For the text-containing cell, return its midpoint in (X, Y) coordinate format. 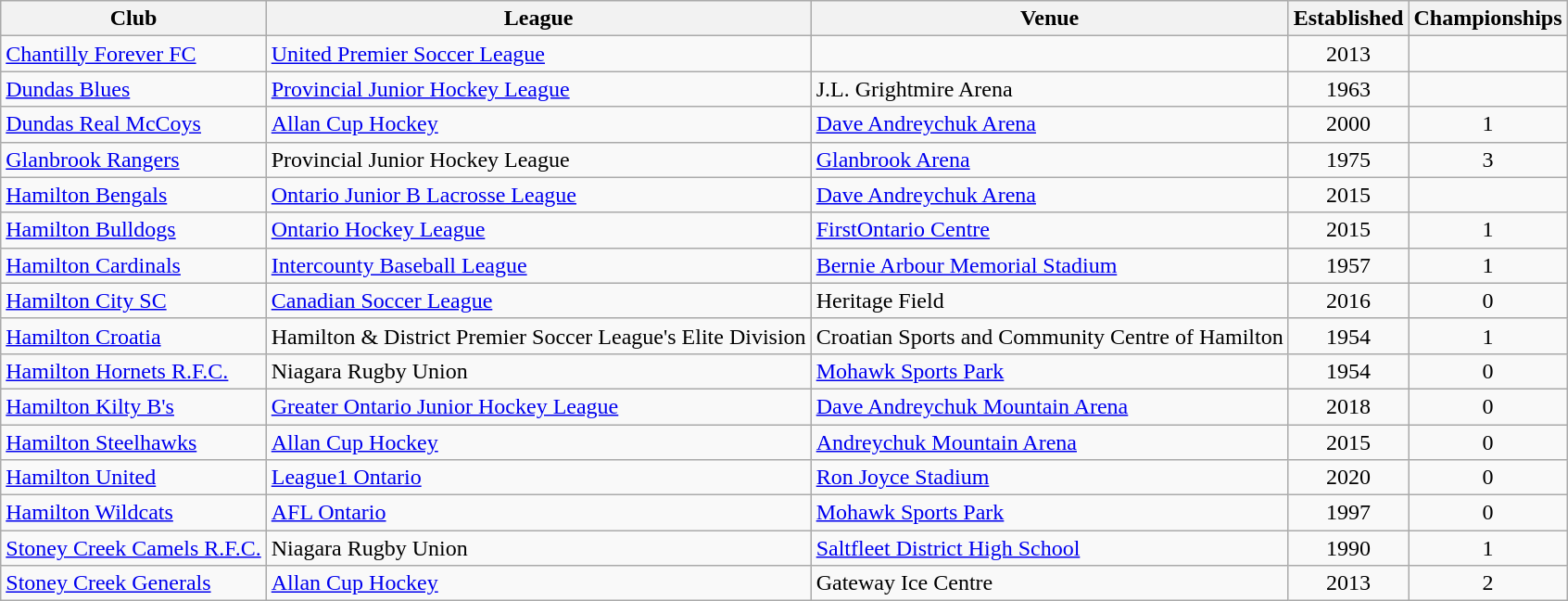
Hamilton & District Premier Soccer League's Elite Division (538, 336)
Dave Andreychuk Mountain Arena (1049, 406)
1975 (1348, 160)
Hamilton Bengals (133, 195)
Ontario Hockey League (538, 230)
1997 (1348, 513)
Croatian Sports and Community Centre of Hamilton (1049, 336)
Hamilton City SC (133, 300)
Glanbrook Arena (1049, 160)
Venue (1049, 19)
Hamilton Bulldogs (133, 230)
Dundas Blues (133, 89)
Heritage Field (1049, 300)
2 (1488, 583)
Hamilton Hornets R.F.C. (133, 371)
Dundas Real McCoys (133, 124)
United Premier Soccer League (538, 54)
2000 (1348, 124)
Ron Joyce Stadium (1049, 478)
Greater Ontario Junior Hockey League (538, 406)
Hamilton Steelhawks (133, 442)
League (538, 19)
Club (133, 19)
1957 (1348, 265)
Established (1348, 19)
League1 Ontario (538, 478)
Andreychuk Mountain Arena (1049, 442)
Intercounty Baseball League (538, 265)
Hamilton Croatia (133, 336)
2020 (1348, 478)
Gateway Ice Centre (1049, 583)
Hamilton Kilty B's (133, 406)
2016 (1348, 300)
Ontario Junior B Lacrosse League (538, 195)
Stoney Creek Camels R.F.C. (133, 548)
Bernie Arbour Memorial Stadium (1049, 265)
1990 (1348, 548)
Championships (1488, 19)
Hamilton Wildcats (133, 513)
Stoney Creek Generals (133, 583)
Chantilly Forever FC (133, 54)
J.L. Grightmire Arena (1049, 89)
3 (1488, 160)
Hamilton United (133, 478)
FirstOntario Centre (1049, 230)
2018 (1348, 406)
Glanbrook Rangers (133, 160)
AFL Ontario (538, 513)
Saltfleet District High School (1049, 548)
Hamilton Cardinals (133, 265)
1963 (1348, 89)
Canadian Soccer League (538, 300)
